Identify which cell holds the provided text, then report its (X, Y) central coordinate. 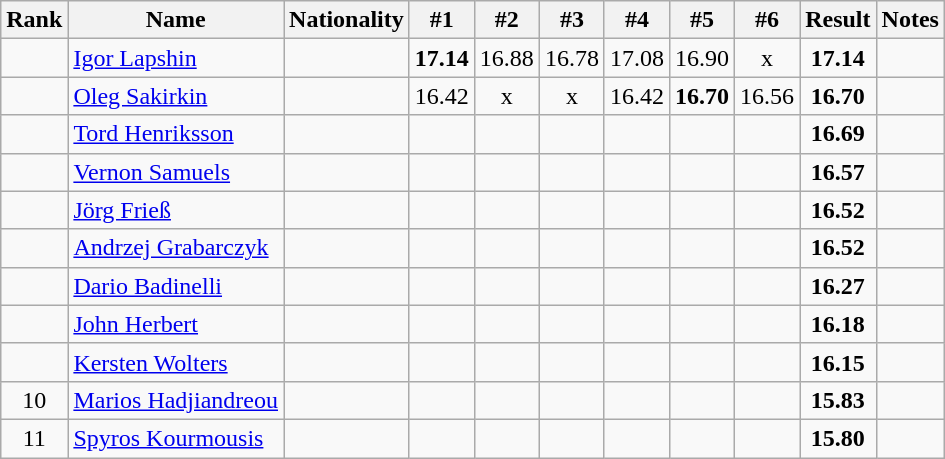
10 (34, 400)
Kersten Wolters (176, 362)
#6 (768, 20)
16.78 (572, 58)
16.69 (838, 134)
Result (838, 20)
16.18 (838, 324)
Igor Lapshin (176, 58)
#5 (702, 20)
John Herbert (176, 324)
Nationality (347, 20)
15.83 (838, 400)
#4 (636, 20)
#3 (572, 20)
16.57 (838, 172)
Name (176, 20)
16.15 (838, 362)
Oleg Sakirkin (176, 96)
Spyros Kourmousis (176, 438)
Vernon Samuels (176, 172)
Andrzej Grabarczyk (176, 248)
16.90 (702, 58)
Jörg Frieß (176, 210)
#1 (442, 20)
Marios Hadjiandreou (176, 400)
Tord Henriksson (176, 134)
11 (34, 438)
17.08 (636, 58)
16.27 (838, 286)
16.56 (768, 96)
15.80 (838, 438)
Rank (34, 20)
Notes (910, 20)
Dario Badinelli (176, 286)
16.88 (506, 58)
#2 (506, 20)
